Return the (X, Y) coordinate for the center point of the cell that contains the specified text.  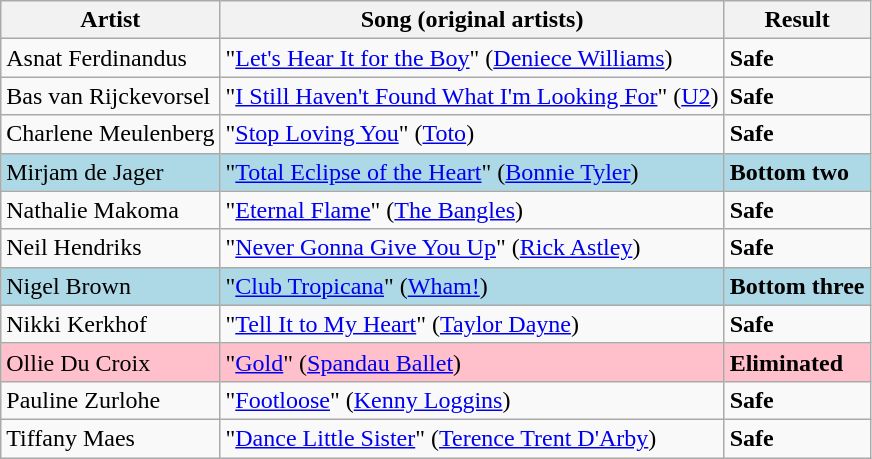
Neil Hendriks (110, 248)
Result (797, 20)
Nikki Kerkhof (110, 324)
Bas van Rijckevorsel (110, 96)
Asnat Ferdinandus (110, 58)
"Dance Little Sister" (Terence Trent D'Arby) (472, 438)
Song (original artists) (472, 20)
Ollie Du Croix (110, 362)
"Footloose" (Kenny Loggins) (472, 400)
Bottom three (797, 286)
Nigel Brown (110, 286)
"Gold" (Spandau Ballet) (472, 362)
"Total Eclipse of the Heart" (Bonnie Tyler) (472, 172)
"I Still Haven't Found What I'm Looking For" (U2) (472, 96)
"Let's Hear It for the Boy" (Deniece Williams) (472, 58)
"Club Tropicana" (Wham!) (472, 286)
Charlene Meulenberg (110, 134)
Eliminated (797, 362)
Artist (110, 20)
"Never Gonna Give You Up" (Rick Astley) (472, 248)
"Stop Loving You" (Toto) (472, 134)
Mirjam de Jager (110, 172)
Bottom two (797, 172)
Tiffany Maes (110, 438)
"Tell It to My Heart" (Taylor Dayne) (472, 324)
"Eternal Flame" (The Bangles) (472, 210)
Pauline Zurlohe (110, 400)
Nathalie Makoma (110, 210)
